Scan for the cell matching the given text and deliver its [x, y] coordinate at center. 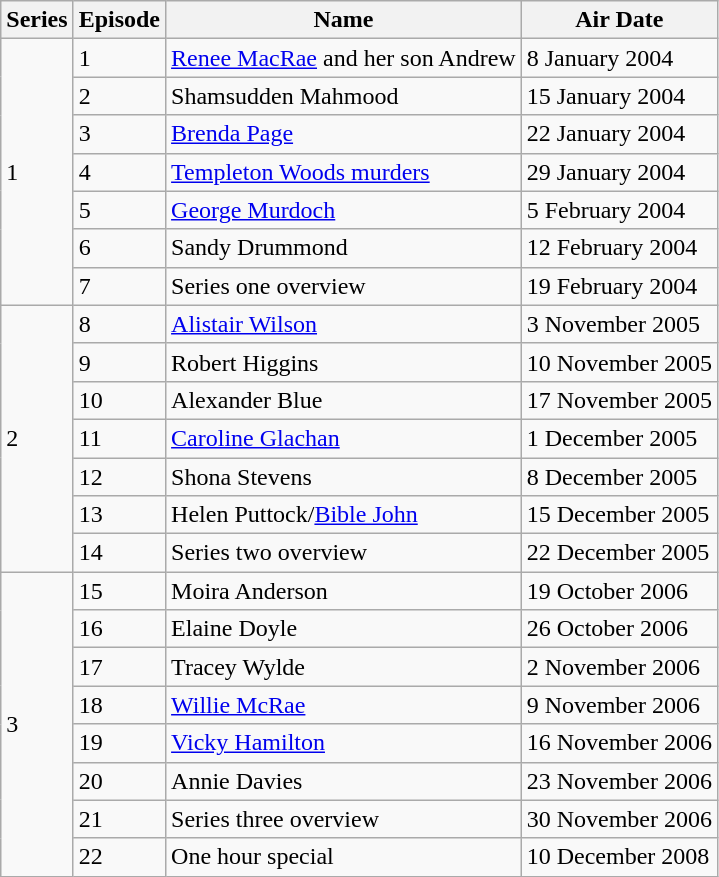
Willie McRae [344, 705]
4 [119, 172]
22 December 2005 [619, 553]
Alexander Blue [344, 400]
12 [119, 477]
23 November 2006 [619, 781]
Renee MacRae and her son Andrew [344, 58]
Tracey Wylde [344, 667]
Elaine Doyle [344, 629]
Vicky Hamilton [344, 743]
19 February 2004 [619, 286]
Shona Stevens [344, 477]
30 November 2006 [619, 819]
2 November 2006 [619, 667]
5 [119, 210]
Series three overview [344, 819]
13 [119, 515]
Sandy Drummond [344, 248]
8 December 2005 [619, 477]
17 November 2005 [619, 400]
22 [119, 857]
1 December 2005 [619, 438]
Air Date [619, 20]
One hour special [344, 857]
Series [37, 20]
7 [119, 286]
8 January 2004 [619, 58]
Moira Anderson [344, 591]
Alistair Wilson [344, 324]
9 [119, 362]
16 [119, 629]
George Murdoch [344, 210]
Helen Puttock/Bible John [344, 515]
Templeton Woods murders [344, 172]
18 [119, 705]
Robert Higgins [344, 362]
14 [119, 553]
Series one overview [344, 286]
10 [119, 400]
9 November 2006 [619, 705]
Shamsudden Mahmood [344, 96]
22 January 2004 [619, 134]
11 [119, 438]
5 February 2004 [619, 210]
20 [119, 781]
29 January 2004 [619, 172]
8 [119, 324]
10 November 2005 [619, 362]
15 December 2005 [619, 515]
Brenda Page [344, 134]
26 October 2006 [619, 629]
Series two overview [344, 553]
Caroline Glachan [344, 438]
Episode [119, 20]
19 October 2006 [619, 591]
15 [119, 591]
3 November 2005 [619, 324]
12 February 2004 [619, 248]
6 [119, 248]
Annie Davies [344, 781]
17 [119, 667]
10 December 2008 [619, 857]
21 [119, 819]
19 [119, 743]
16 November 2006 [619, 743]
Name [344, 20]
15 January 2004 [619, 96]
